Extract the (x, y) coordinate from the center of the cell holding the provided text.  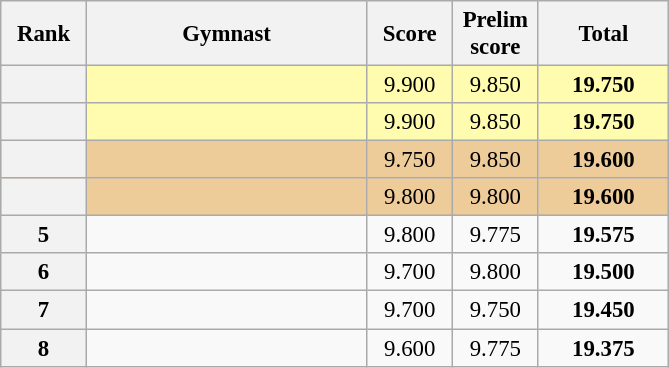
9.600 (410, 348)
Prelim score (496, 34)
19.500 (604, 273)
19.375 (604, 348)
Gymnast (226, 34)
6 (44, 273)
8 (44, 348)
Total (604, 34)
7 (44, 310)
19.450 (604, 310)
19.575 (604, 235)
Rank (44, 34)
Score (410, 34)
5 (44, 235)
